Extract the [x, y] coordinate from the center of the cell holding the provided text.  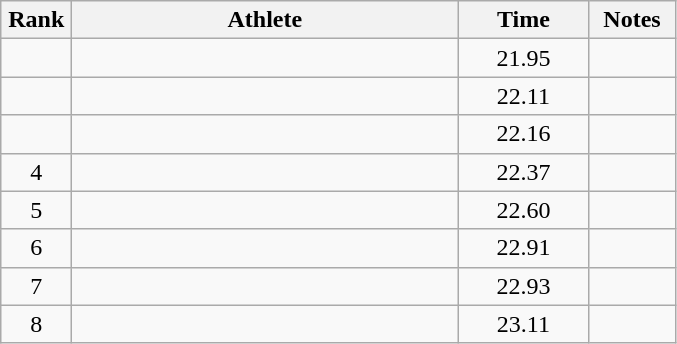
22.37 [524, 172]
8 [36, 324]
Athlete [265, 20]
22.93 [524, 286]
22.16 [524, 134]
4 [36, 172]
Time [524, 20]
22.11 [524, 96]
23.11 [524, 324]
22.60 [524, 210]
6 [36, 248]
21.95 [524, 58]
22.91 [524, 248]
5 [36, 210]
Notes [632, 20]
7 [36, 286]
Rank [36, 20]
